Detect which cell encompasses the target text, then output its [X, Y] center coordinate. 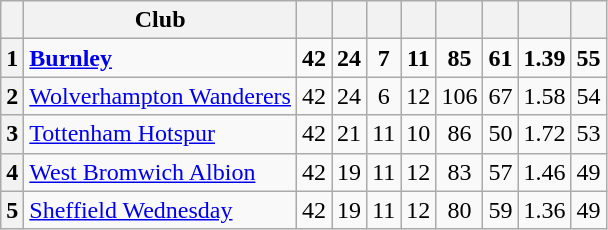
50 [500, 134]
4 [12, 172]
85 [460, 58]
55 [588, 58]
West Bromwich Albion [160, 172]
Tottenham Hotspur [160, 134]
61 [500, 58]
6 [384, 96]
59 [500, 210]
21 [350, 134]
5 [12, 210]
3 [12, 134]
1.72 [544, 134]
2 [12, 96]
Club [160, 20]
1.39 [544, 58]
86 [460, 134]
Wolverhampton Wanderers [160, 96]
80 [460, 210]
1.36 [544, 210]
106 [460, 96]
67 [500, 96]
7 [384, 58]
1.46 [544, 172]
Sheffield Wednesday [160, 210]
1 [12, 58]
53 [588, 134]
54 [588, 96]
83 [460, 172]
57 [500, 172]
10 [418, 134]
Burnley [160, 58]
1.58 [544, 96]
